Search for the cell housing the specified text and yield its [x, y] center coordinate. 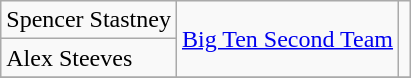
Alex Steeves [89, 58]
Spencer Stastney [89, 20]
Big Ten Second Team [287, 39]
